Determine the [x, y] coordinate at the center of the cell enclosing the given text.  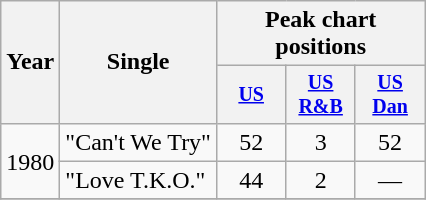
1980 [30, 161]
— [390, 180]
2 [320, 180]
"Can't We Try" [138, 142]
USDan [390, 94]
"Love T.K.O." [138, 180]
US [250, 94]
USR&B [320, 94]
Peak chart positions [320, 34]
Single [138, 62]
Year [30, 62]
3 [320, 142]
44 [250, 180]
